Identify which cell holds the provided text, then report its [X, Y] central coordinate. 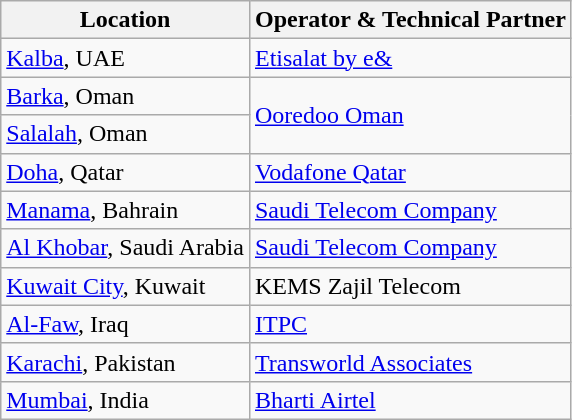
Vodafone Qatar [410, 172]
Kalba, UAE [126, 58]
KEMS Zajil Telecom [410, 286]
Kuwait City, Kuwait [126, 286]
Karachi, Pakistan [126, 362]
Al Khobar, Saudi Arabia [126, 248]
Transworld Associates [410, 362]
Barka, Oman [126, 96]
Mumbai, India [126, 400]
Location [126, 20]
Etisalat by e& [410, 58]
Operator & Technical Partner [410, 20]
Bharti Airtel [410, 400]
Manama, Bahrain [126, 210]
ITPC [410, 324]
Ooredoo Oman [410, 115]
Salalah, Oman [126, 134]
Doha, Qatar [126, 172]
Al-Faw, Iraq [126, 324]
